Return [X, Y] of the center of cell containing provided text 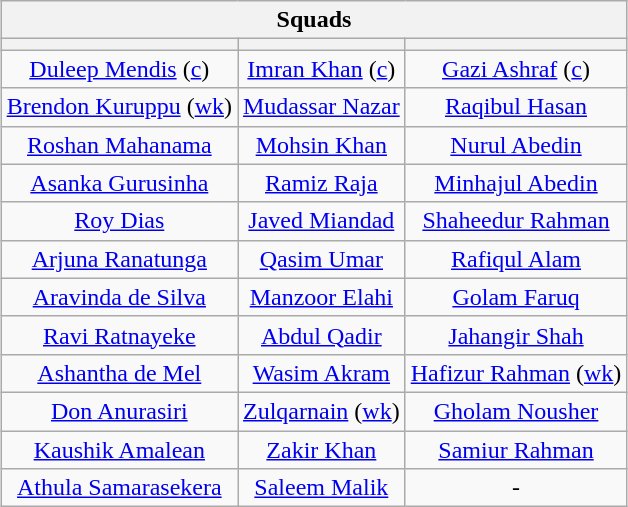
Wasim Akram [322, 373]
Saleem Malik [322, 488]
Hafizur Rahman (wk) [516, 373]
Abdul Qadir [322, 335]
Minhajul Abedin [516, 183]
Imran Khan (c) [322, 69]
Rafiqul Alam [516, 259]
Athula Samarasekera [119, 488]
Duleep Mendis (c) [119, 69]
Gholam Nousher [516, 411]
- [516, 488]
Ravi Ratnayeke [119, 335]
Shaheedur Rahman [516, 221]
Jahangir Shah [516, 335]
Golam Faruq [516, 297]
Manzoor Elahi [322, 297]
Mudassar Nazar [322, 107]
Gazi Ashraf (c) [516, 69]
Zakir Khan [322, 449]
Roy Dias [119, 221]
Aravinda de Silva [119, 297]
Ramiz Raja [322, 183]
Ashantha de Mel [119, 373]
Nurul Abedin [516, 145]
Brendon Kuruppu (wk) [119, 107]
Samiur Rahman [516, 449]
Squads [314, 20]
Don Anurasiri [119, 411]
Roshan Mahanama [119, 145]
Mohsin Khan [322, 145]
Zulqarnain (wk) [322, 411]
Qasim Umar [322, 259]
Arjuna Ranatunga [119, 259]
Javed Miandad [322, 221]
Kaushik Amalean [119, 449]
Raqibul Hasan [516, 107]
Asanka Gurusinha [119, 183]
